Identify which cell holds the provided text, then report its [X, Y] central coordinate. 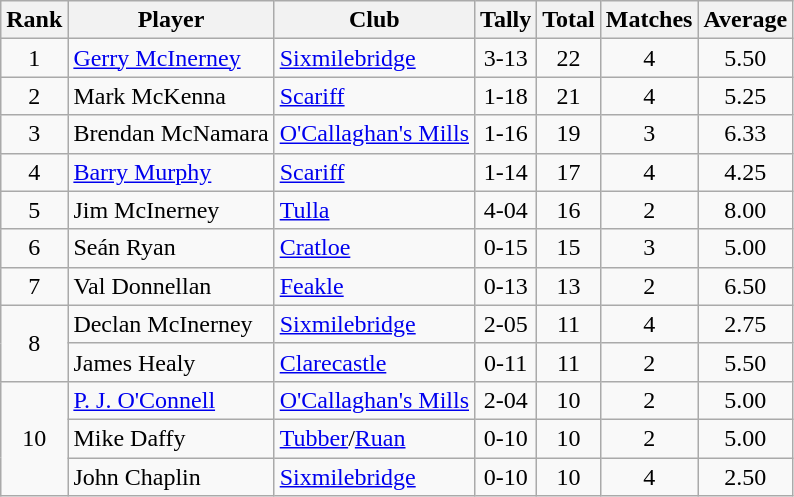
John Chaplin [171, 477]
Brendan McNamara [171, 134]
8 [34, 343]
James Healy [171, 362]
21 [569, 96]
Declan McInerney [171, 324]
Jim McInerney [171, 210]
1-14 [506, 172]
7 [34, 286]
Tulla [374, 210]
6 [34, 248]
3-13 [506, 58]
0-15 [506, 248]
Tally [506, 20]
Club [374, 20]
8.00 [746, 210]
Seán Ryan [171, 248]
17 [569, 172]
P. J. O'Connell [171, 400]
Total [569, 20]
Player [171, 20]
Feakle [374, 286]
Barry Murphy [171, 172]
Cratloe [374, 248]
0-13 [506, 286]
Rank [34, 20]
Matches [649, 20]
1 [34, 58]
4-04 [506, 210]
2.50 [746, 477]
Clarecastle [374, 362]
4.25 [746, 172]
5.25 [746, 96]
6.50 [746, 286]
15 [569, 248]
Val Donnellan [171, 286]
5 [34, 210]
Gerry McInerney [171, 58]
Tubber/Ruan [374, 438]
19 [569, 134]
13 [569, 286]
2.75 [746, 324]
1-18 [506, 96]
0-11 [506, 362]
Average [746, 20]
2-05 [506, 324]
1-16 [506, 134]
16 [569, 210]
Mark McKenna [171, 96]
22 [569, 58]
6.33 [746, 134]
2-04 [506, 400]
Mike Daffy [171, 438]
